Return (x, y) of the center of cell containing provided text 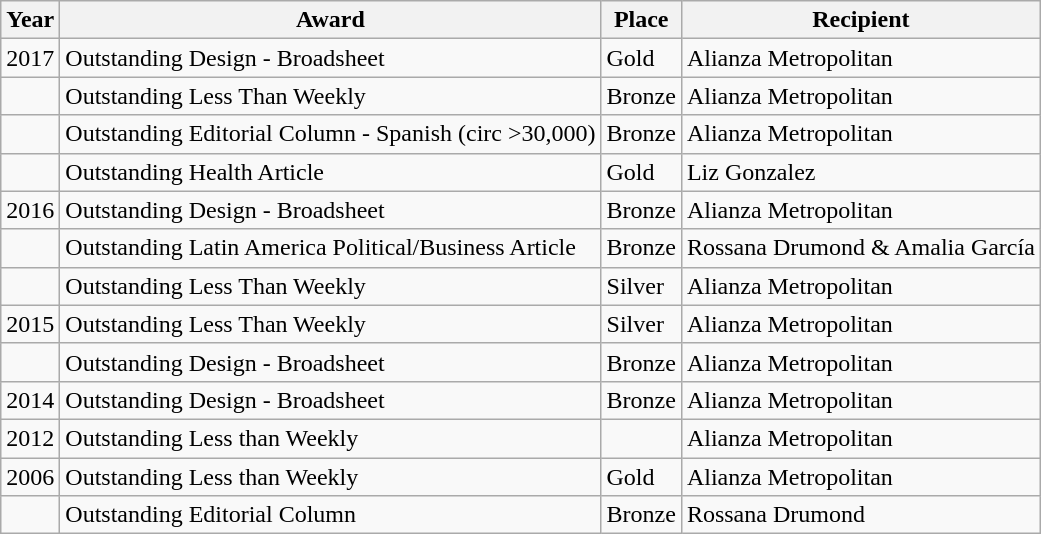
2016 (30, 210)
Outstanding Editorial Column (330, 515)
Rossana Drumond (860, 515)
Award (330, 20)
Rossana Drumond & Amalia García (860, 248)
Outstanding Health Article (330, 172)
2014 (30, 400)
Liz Gonzalez (860, 172)
Place (641, 20)
2006 (30, 477)
2017 (30, 58)
Recipient (860, 20)
Outstanding Latin America Political/Business Article (330, 248)
Year (30, 20)
2015 (30, 324)
2012 (30, 438)
Outstanding Editorial Column - Spanish (circ >30,000) (330, 134)
